Capture the cell that displays the provided text and extract its (X, Y) central coordinate. 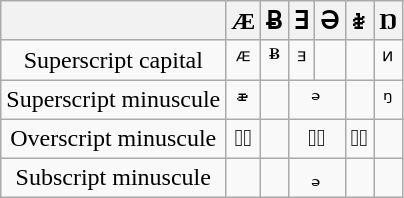
Subscript minuscule (114, 178)
ꬸ (360, 21)
Superscript minuscule (114, 100)
ᴲ (301, 60)
Ŋ (389, 21)
Overscript minuscule (114, 138)
◌ᷔ (244, 138)
ᴯ (275, 60)
ᴭ (244, 60)
◌ᷬ (360, 138)
𐞃 (244, 100)
Ə (330, 21)
Æ (244, 21)
ᵊ (316, 100)
Superscript capital (114, 60)
ᵑ (389, 100)
Ƀ (275, 21)
◌ᷪ (316, 138)
ᴻ (389, 60)
Ǝ (301, 21)
ₔ (316, 178)
